Search for the cell housing the specified text and yield its [x, y] center coordinate. 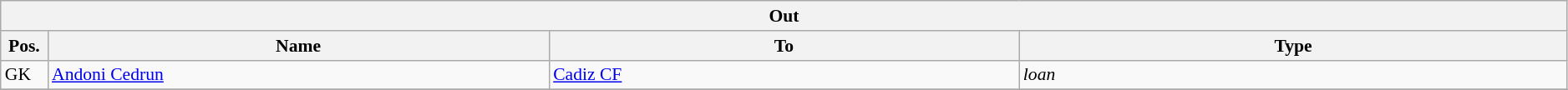
To [784, 46]
Pos. [24, 46]
Out [784, 16]
loan [1293, 75]
Andoni Cedrun [298, 75]
GK [24, 75]
Name [298, 46]
Type [1293, 46]
Cadiz CF [784, 75]
